Capture the cell that displays the provided text and extract its [X, Y] central coordinate. 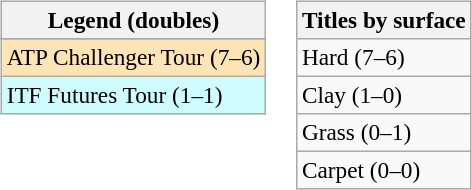
Titles by surface [384, 20]
Legend (doubles) [133, 20]
Hard (7–6) [384, 57]
Grass (0–1) [384, 133]
Clay (1–0) [384, 95]
ITF Futures Tour (1–1) [133, 95]
ATP Challenger Tour (7–6) [133, 57]
Carpet (0–0) [384, 171]
